Return the (x, y) coordinate for the center point of the cell that contains the specified text.  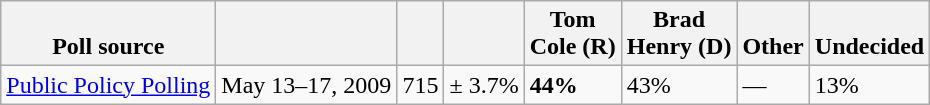
13% (869, 85)
BradHenry (D) (679, 34)
± 3.7% (484, 85)
May 13–17, 2009 (306, 85)
715 (420, 85)
Public Policy Polling (108, 85)
43% (679, 85)
TomCole (R) (572, 34)
— (773, 85)
Poll source (108, 34)
44% (572, 85)
Undecided (869, 34)
Other (773, 34)
